Provide the [X, Y] coordinate of the cell's center where the given text is located.  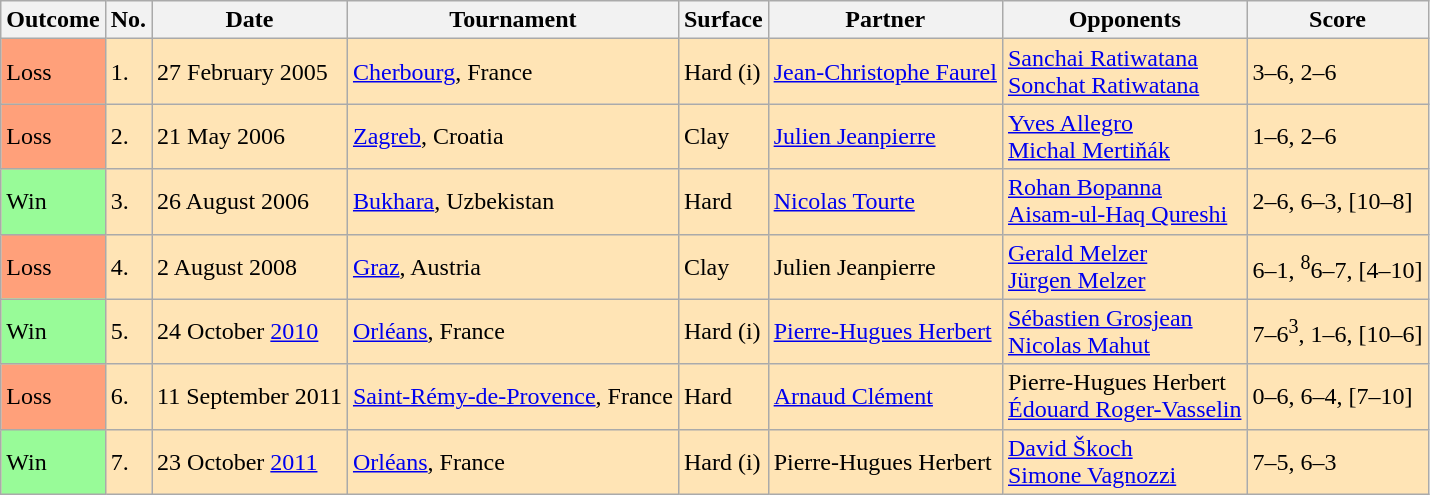
3–6, 2–6 [1338, 72]
Arnaud Clément [885, 396]
Jean-Christophe Faurel [885, 72]
Surface [723, 20]
Partner [885, 20]
Opponents [1124, 20]
4. [128, 266]
Sébastien Grosjean Nicolas Mahut [1124, 332]
Tournament [512, 20]
Saint-Rémy-de-Provence, France [512, 396]
2–6, 6–3, [10–8] [1338, 202]
David Škoch Simone Vagnozzi [1124, 462]
Rohan Bopanna Aisam-ul-Haq Qureshi [1124, 202]
Pierre-Hugues Herbert Édouard Roger-Vasselin [1124, 396]
6. [128, 396]
26 August 2006 [250, 202]
No. [128, 20]
24 October 2010 [250, 332]
7. [128, 462]
Cherbourg, France [512, 72]
Yves Allegro Michal Mertiňák [1124, 136]
Sanchai Ratiwatana Sonchat Ratiwatana [1124, 72]
21 May 2006 [250, 136]
3. [128, 202]
0–6, 6–4, [7–10] [1338, 396]
1–6, 2–6 [1338, 136]
Score [1338, 20]
Graz, Austria [512, 266]
5. [128, 332]
27 February 2005 [250, 72]
Outcome [53, 20]
Bukhara, Uzbekistan [512, 202]
23 October 2011 [250, 462]
1. [128, 72]
6–1, 86–7, [4–10] [1338, 266]
11 September 2011 [250, 396]
7–63, 1–6, [10–6] [1338, 332]
Nicolas Tourte [885, 202]
Gerald Melzer Jürgen Melzer [1124, 266]
2 August 2008 [250, 266]
Zagreb, Croatia [512, 136]
Date [250, 20]
2. [128, 136]
7–5, 6–3 [1338, 462]
